Find where the given text appears and provide that cell's center as (X, Y) coordinate. 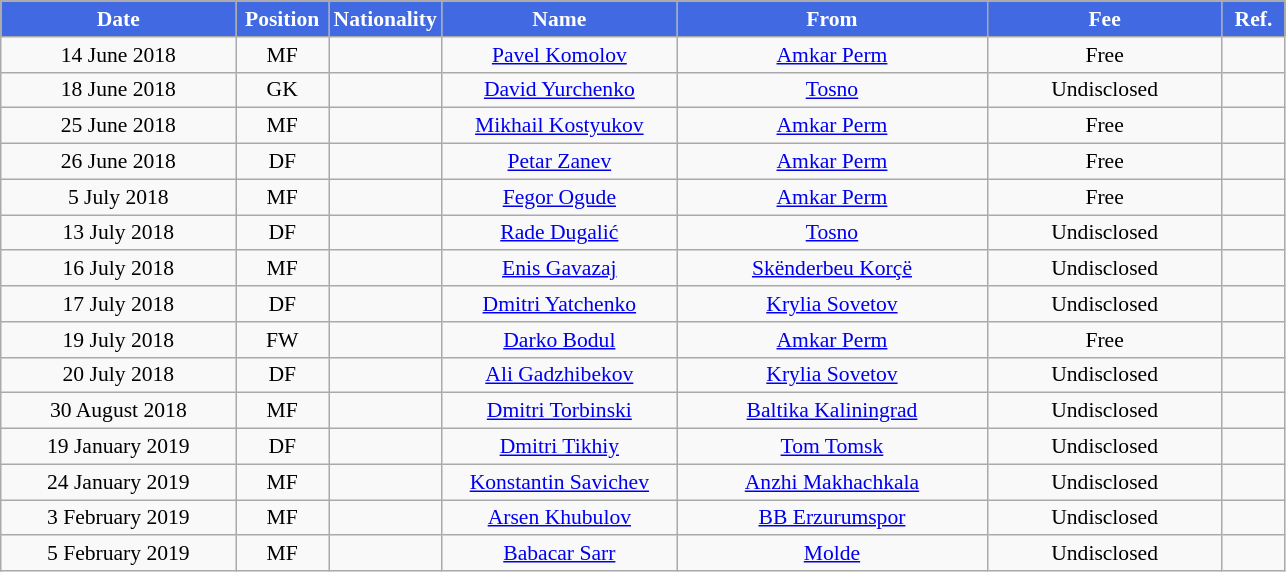
30 August 2018 (118, 411)
Mikhail Kostyukov (560, 126)
14 June 2018 (118, 55)
16 July 2018 (118, 269)
Name (560, 19)
26 June 2018 (118, 162)
David Yurchenko (560, 90)
Ref. (1254, 19)
Fegor Ogude (560, 197)
GK (282, 90)
BB Erzurumspor (832, 518)
3 February 2019 (118, 518)
Petar Zanev (560, 162)
17 July 2018 (118, 304)
5 July 2018 (118, 197)
Nationality (384, 19)
Dmitri Tikhiy (560, 447)
Date (118, 19)
Fee (1104, 19)
Babacar Sarr (560, 554)
24 January 2019 (118, 482)
Rade Dugalić (560, 233)
Pavel Komolov (560, 55)
13 July 2018 (118, 233)
Molde (832, 554)
19 July 2018 (118, 340)
Darko Bodul (560, 340)
Baltika Kaliningrad (832, 411)
From (832, 19)
Ali Gadzhibekov (560, 375)
Enis Gavazaj (560, 269)
Anzhi Makhachkala (832, 482)
5 February 2019 (118, 554)
Position (282, 19)
Skënderbeu Korçë (832, 269)
Tom Tomsk (832, 447)
19 January 2019 (118, 447)
Konstantin Savichev (560, 482)
25 June 2018 (118, 126)
Dmitri Yatchenko (560, 304)
20 July 2018 (118, 375)
Dmitri Torbinski (560, 411)
18 June 2018 (118, 90)
Arsen Khubulov (560, 518)
FW (282, 340)
